Provide the [x, y] coordinate of the cell's center where the given text is located.  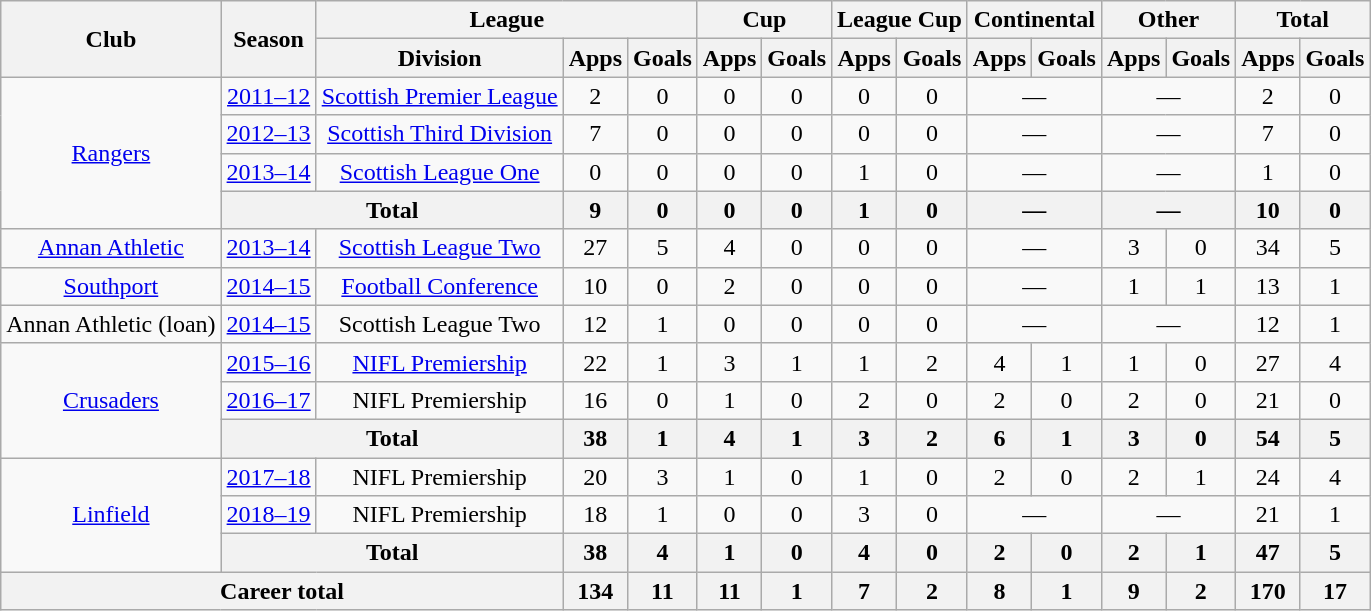
22 [595, 362]
2012–13 [268, 134]
Division [440, 58]
170 [1268, 591]
Continental [1034, 20]
134 [595, 591]
16 [595, 400]
League Cup [900, 20]
Season [268, 39]
Crusaders [111, 400]
Linfield [111, 515]
54 [1268, 438]
Scottish Premier League [440, 96]
47 [1268, 553]
2011–12 [268, 96]
Annan Athletic (loan) [111, 324]
Football Conference [440, 286]
Scottish Third Division [440, 134]
2018–19 [268, 515]
20 [595, 477]
Club [111, 39]
17 [1335, 591]
Annan Athletic [111, 248]
18 [595, 515]
8 [999, 591]
6 [999, 438]
Southport [111, 286]
24 [1268, 477]
2016–17 [268, 400]
Career total [282, 591]
Scottish League One [440, 172]
13 [1268, 286]
2017–18 [268, 477]
Cup [764, 20]
2015–16 [268, 362]
League [506, 20]
Other [1168, 20]
34 [1268, 248]
Rangers [111, 153]
